From the cell containing the given text, extract its center point as [x, y] coordinate. 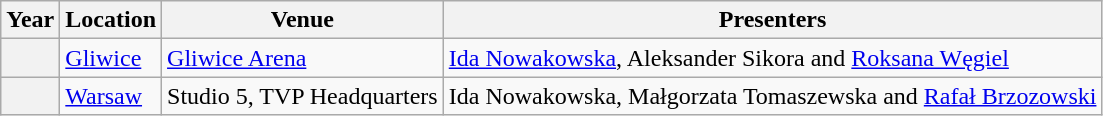
Gliwice [111, 58]
Ida Nowakowska, Małgorzata Tomaszewska and Rafał Brzozowski [772, 96]
Venue [303, 20]
Gliwice Arena [303, 58]
Year [30, 20]
Location [111, 20]
Warsaw [111, 96]
Presenters [772, 20]
Studio 5, TVP Headquarters [303, 96]
Ida Nowakowska, Aleksander Sikora and Roksana Węgiel [772, 58]
